For the text-containing cell, return its midpoint in (X, Y) coordinate format. 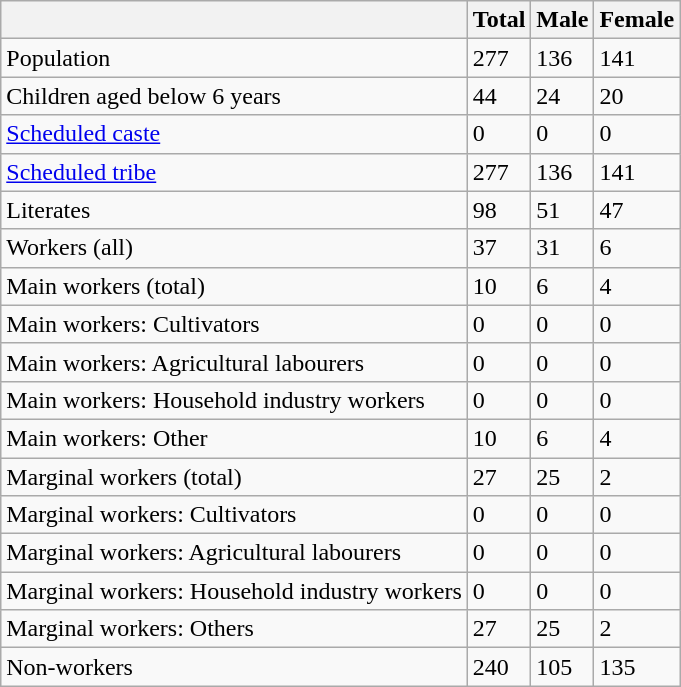
Scheduled tribe (234, 172)
Population (234, 58)
Main workers: Household industry workers (234, 400)
Main workers: Cultivators (234, 324)
Male (562, 20)
Marginal workers: Agricultural labourers (234, 553)
Workers (all) (234, 248)
240 (499, 667)
Marginal workers: Cultivators (234, 515)
Scheduled caste (234, 134)
20 (637, 96)
Female (637, 20)
Main workers: Other (234, 438)
Marginal workers: Others (234, 629)
31 (562, 248)
Main workers: Agricultural labourers (234, 362)
Marginal workers: Household industry workers (234, 591)
Non-workers (234, 667)
Literates (234, 210)
44 (499, 96)
Children aged below 6 years (234, 96)
Marginal workers (total) (234, 477)
98 (499, 210)
37 (499, 248)
105 (562, 667)
51 (562, 210)
135 (637, 667)
24 (562, 96)
Total (499, 20)
47 (637, 210)
Main workers (total) (234, 286)
